Return the (X, Y) coordinate for the center point of the cell that contains the specified text.  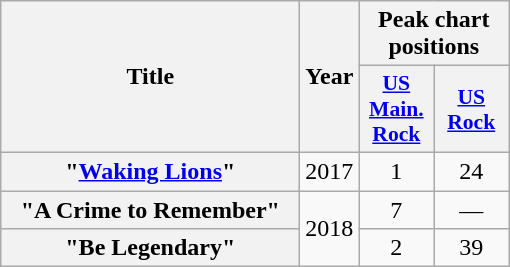
2018 (330, 228)
2017 (330, 171)
USMain.Rock (396, 110)
— (472, 209)
39 (472, 248)
7 (396, 209)
Year (330, 77)
"Be Legendary" (150, 248)
Title (150, 77)
1 (396, 171)
2 (396, 248)
"A Crime to Remember" (150, 209)
Peak chart positions (434, 34)
"Waking Lions" (150, 171)
24 (472, 171)
USRock (472, 110)
